From the cell containing the given text, extract its center point as (X, Y) coordinate. 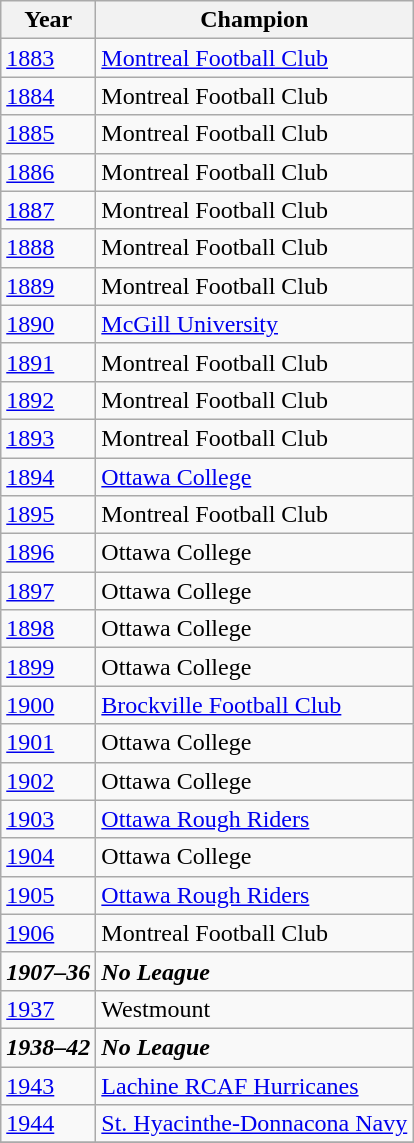
1944 (48, 1124)
1885 (48, 134)
1907–36 (48, 971)
1901 (48, 743)
1883 (48, 58)
Lachine RCAF Hurricanes (254, 1085)
1888 (48, 248)
1896 (48, 553)
St. Hyacinthe-Donnacona Navy (254, 1124)
1898 (48, 629)
1903 (48, 819)
Champion (254, 20)
1902 (48, 781)
Brockville Football Club (254, 705)
Westmount (254, 1009)
1892 (48, 400)
1884 (48, 96)
1894 (48, 477)
1938–42 (48, 1047)
1904 (48, 857)
1943 (48, 1085)
1937 (48, 1009)
1906 (48, 933)
1886 (48, 172)
1893 (48, 438)
1897 (48, 591)
1891 (48, 362)
1899 (48, 667)
1905 (48, 895)
1895 (48, 515)
1889 (48, 286)
1887 (48, 210)
1900 (48, 705)
Year (48, 20)
1890 (48, 324)
McGill University (254, 324)
